Extract the [x, y] coordinate from the center of the cell holding the provided text.  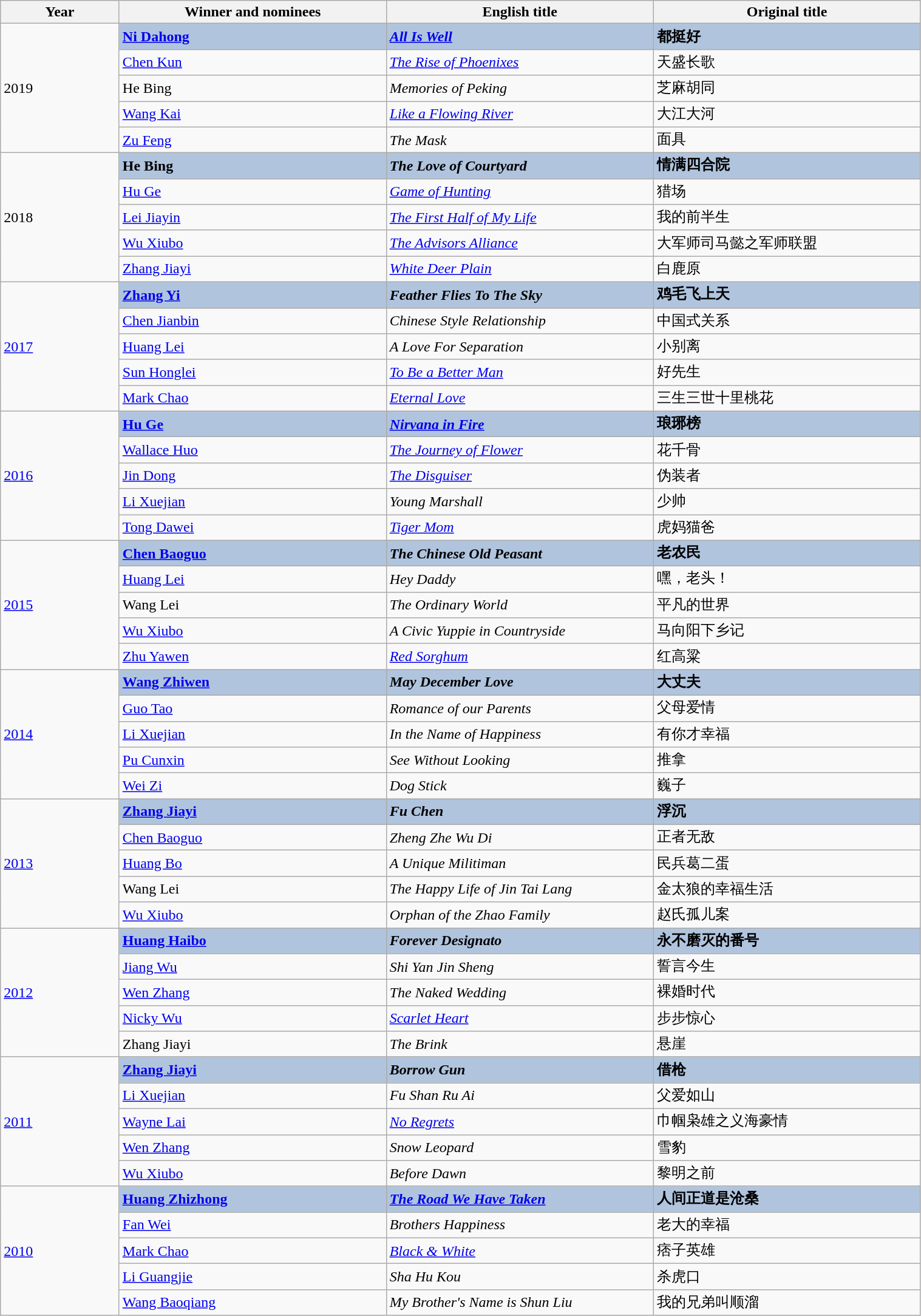
2010 [60, 1250]
A Civic Yuppie in Countryside [520, 631]
2012 [60, 992]
Sha Hu Kou [520, 1277]
In the Name of Happiness [520, 734]
有你才幸福 [787, 734]
金太狼的幸福生活 [787, 889]
Romance of our Parents [520, 708]
Chinese Style Relationship [520, 321]
Tong Dawei [253, 528]
2019 [60, 89]
Borrow Gun [520, 1070]
红高粱 [787, 657]
The First Half of My Life [520, 217]
民兵葛二蛋 [787, 863]
Brothers Happiness [520, 1225]
Feather Flies To The Sky [520, 295]
大军师司马懿之军师联盟 [787, 243]
The Rise of Phoenixes [520, 62]
The Chinese Old Peasant [520, 554]
伪装者 [787, 476]
2016 [60, 476]
Fu Chen [520, 812]
The Road We Have Taken [520, 1199]
The Brink [520, 1044]
The Love of Courtyard [520, 166]
雪豹 [787, 1147]
Shi Yan Jin Sheng [520, 966]
Guo Tao [253, 708]
小别离 [787, 347]
Zu Feng [253, 140]
老大的幸福 [787, 1225]
My Brother's Name is Shun Liu [520, 1303]
Eternal Love [520, 398]
All Is Well [520, 36]
Lei Jiayin [253, 217]
虎妈猫爸 [787, 528]
2014 [60, 734]
鸡毛飞上天 [787, 295]
Li Guangjie [253, 1277]
Zheng Zhe Wu Di [520, 838]
Sun Honglei [253, 373]
琅琊榜 [787, 424]
巍子 [787, 785]
少帅 [787, 501]
正者无敌 [787, 838]
都挺好 [787, 36]
Orphan of the Zhao Family [520, 915]
Like a Flowing River [520, 114]
Snow Leopard [520, 1147]
Young Marshall [520, 501]
Pu Cunxin [253, 760]
Huang Zhizhong [253, 1199]
Jin Dong [253, 476]
Nirvana in Fire [520, 424]
The Disguiser [520, 476]
父爱如山 [787, 1096]
大丈夫 [787, 682]
好先生 [787, 373]
Wang Kai [253, 114]
Hey Daddy [520, 579]
我的前半生 [787, 217]
May December Love [520, 682]
Wang Zhiwen [253, 682]
Huang Haibo [253, 941]
誓言今生 [787, 966]
老农民 [787, 554]
我的兄弟叫顺溜 [787, 1303]
嘿，老头！ [787, 579]
天盛长歌 [787, 62]
芝麻胡同 [787, 89]
The Ordinary World [520, 605]
Game of Hunting [520, 192]
平凡的世界 [787, 605]
花千骨 [787, 450]
永不磨灭的番号 [787, 941]
人间正道是沧桑 [787, 1199]
2017 [60, 346]
裸婚时代 [787, 993]
A Love For Separation [520, 347]
Winner and nominees [253, 12]
悬崖 [787, 1044]
Year [60, 12]
Wei Zi [253, 785]
马向阳下乡记 [787, 631]
The Advisors Alliance [520, 243]
Original title [787, 12]
巾帼枭雄之义海豪情 [787, 1122]
Forever Designato [520, 941]
Memories of Peking [520, 89]
Huang Bo [253, 863]
English title [520, 12]
Before Dawn [520, 1174]
步步惊心 [787, 1019]
Zhu Yawen [253, 657]
赵氏孤儿案 [787, 915]
Ni Dahong [253, 36]
Red Sorghum [520, 657]
大江大河 [787, 114]
Tiger Mom [520, 528]
2015 [60, 605]
三生三世十里桃花 [787, 398]
No Regrets [520, 1122]
Chen Kun [253, 62]
Zhang Yi [253, 295]
情满四合院 [787, 166]
浮沉 [787, 812]
See Without Looking [520, 760]
2018 [60, 217]
Fu Shan Ru Ai [520, 1096]
痞子英雄 [787, 1250]
中国式关系 [787, 321]
推拿 [787, 760]
The Naked Wedding [520, 993]
借枪 [787, 1070]
黎明之前 [787, 1174]
2013 [60, 863]
Black & White [520, 1250]
The Mask [520, 140]
A Unique Militiman [520, 863]
面具 [787, 140]
White Deer Plain [520, 270]
Nicky Wu [253, 1019]
Wang Baoqiang [253, 1303]
杀虎口 [787, 1277]
Fan Wei [253, 1225]
The Journey of Flower [520, 450]
Chen Jianbin [253, 321]
Wallace Huo [253, 450]
The Happy Life of Jin Tai Lang [520, 889]
Jiang Wu [253, 966]
父母爱情 [787, 708]
Wayne Lai [253, 1122]
白鹿原 [787, 270]
Dog Stick [520, 785]
Scarlet Heart [520, 1019]
猎场 [787, 192]
To Be a Better Man [520, 373]
2011 [60, 1122]
